Capture the cell that displays the provided text and extract its (X, Y) central coordinate. 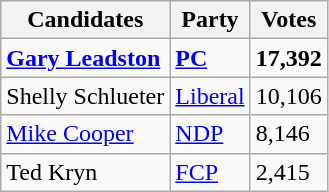
17,392 (288, 58)
2,415 (288, 172)
Mike Cooper (86, 134)
Candidates (86, 20)
10,106 (288, 96)
8,146 (288, 134)
Shelly Schlueter (86, 96)
Liberal (210, 96)
PC (210, 58)
FCP (210, 172)
Party (210, 20)
NDP (210, 134)
Votes (288, 20)
Gary Leadston (86, 58)
Ted Kryn (86, 172)
